Provide the (X, Y) coordinate of the cell's center where the given text is located.  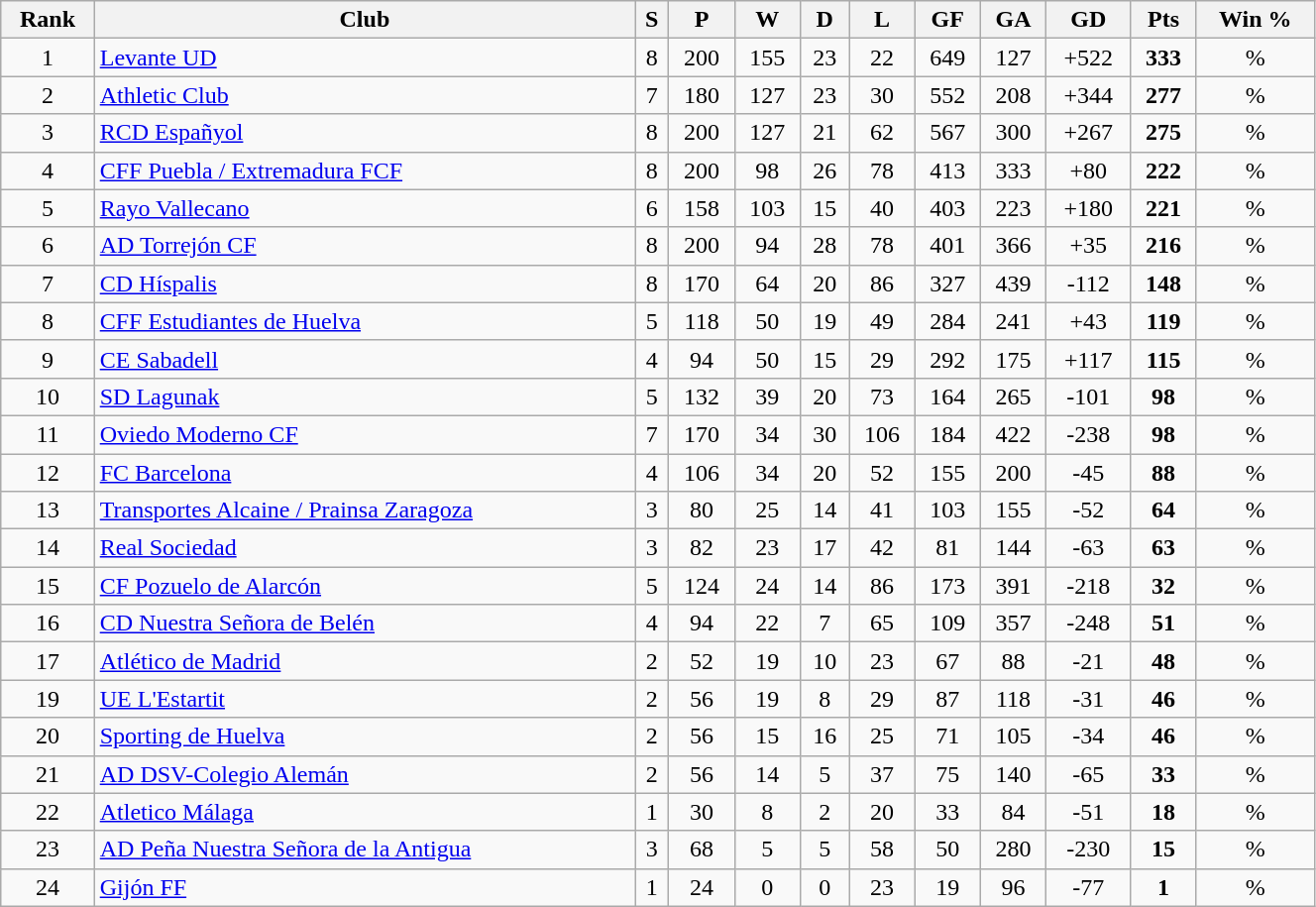
W (767, 20)
277 (1163, 95)
223 (1013, 208)
-21 (1088, 661)
-101 (1088, 397)
+80 (1088, 170)
12 (48, 473)
-112 (1088, 283)
105 (1013, 737)
68 (702, 850)
-238 (1088, 434)
Pts (1163, 20)
67 (947, 661)
+43 (1088, 321)
-77 (1088, 887)
82 (702, 548)
552 (947, 95)
+180 (1088, 208)
184 (947, 434)
413 (947, 170)
Real Sociedad (365, 548)
+522 (1088, 57)
Rayo Vallecano (365, 208)
403 (947, 208)
+117 (1088, 359)
13 (48, 510)
357 (1013, 624)
Transportes Alcaine / Prainsa Zaragoza (365, 510)
265 (1013, 397)
41 (882, 510)
280 (1013, 850)
18 (1163, 812)
164 (947, 397)
221 (1163, 208)
173 (947, 586)
275 (1163, 133)
Atletico Málaga (365, 812)
439 (1013, 283)
CD Híspalis (365, 283)
39 (767, 397)
124 (702, 586)
42 (882, 548)
GA (1013, 20)
CD Nuestra Señora de Belén (365, 624)
81 (947, 548)
Win % (1255, 20)
87 (947, 699)
40 (882, 208)
CFF Puebla / Extremadura FCF (365, 170)
71 (947, 737)
Club (365, 20)
28 (824, 246)
65 (882, 624)
119 (1163, 321)
51 (1163, 624)
144 (1013, 548)
96 (1013, 887)
-31 (1088, 699)
63 (1163, 548)
-218 (1088, 586)
Atlético de Madrid (365, 661)
84 (1013, 812)
D (824, 20)
Oviedo Moderno CF (365, 434)
208 (1013, 95)
FC Barcelona (365, 473)
CE Sabadell (365, 359)
32 (1163, 586)
26 (824, 170)
148 (1163, 283)
Levante UD (365, 57)
SD Lagunak (365, 397)
+35 (1088, 246)
216 (1163, 246)
284 (947, 321)
GF (947, 20)
-45 (1088, 473)
241 (1013, 321)
567 (947, 133)
75 (947, 774)
Athletic Club (365, 95)
AD Torrejón CF (365, 246)
-248 (1088, 624)
CF Pozuelo de Alarcón (365, 586)
S (652, 20)
366 (1013, 246)
175 (1013, 359)
+267 (1088, 133)
RCD Españyol (365, 133)
9 (48, 359)
115 (1163, 359)
Rank (48, 20)
109 (947, 624)
AD DSV-Colegio Alemán (365, 774)
80 (702, 510)
P (702, 20)
GD (1088, 20)
37 (882, 774)
48 (1163, 661)
391 (1013, 586)
CFF Estudiantes de Huelva (365, 321)
222 (1163, 170)
+344 (1088, 95)
327 (947, 283)
-34 (1088, 737)
300 (1013, 133)
140 (1013, 774)
401 (947, 246)
-52 (1088, 510)
180 (702, 95)
649 (947, 57)
49 (882, 321)
AD Peña Nuestra Señora de la Antigua (365, 850)
158 (702, 208)
UE L'Estartit (365, 699)
Gijón FF (365, 887)
-51 (1088, 812)
292 (947, 359)
73 (882, 397)
L (882, 20)
58 (882, 850)
-63 (1088, 548)
422 (1013, 434)
-230 (1088, 850)
11 (48, 434)
132 (702, 397)
62 (882, 133)
Sporting de Huelva (365, 737)
-65 (1088, 774)
